For the text-containing cell, return its midpoint in (X, Y) coordinate format. 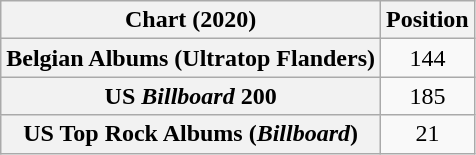
Belgian Albums (Ultratop Flanders) (191, 58)
144 (428, 58)
21 (428, 134)
US Billboard 200 (191, 96)
US Top Rock Albums (Billboard) (191, 134)
Chart (2020) (191, 20)
185 (428, 96)
Position (428, 20)
